Provide the (x, y) coordinate of the cell's center where the given text is located.  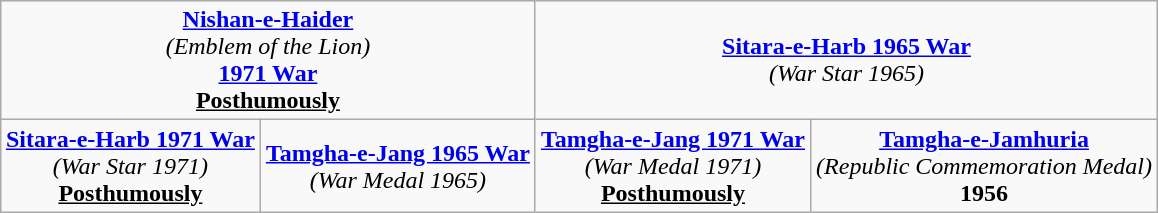
Tamgha-e-Jang 1971 War(War Medal 1971)Posthumously (672, 166)
Sitara-e-Harb 1971 War(War Star 1971)Posthumously (130, 166)
Sitara-e-Harb 1965 War(War Star 1965) (846, 60)
Tamgha-e-Jamhuria(Republic Commemoration Medal)1956 (984, 166)
Nishan-e-Haider(Emblem of the Lion)1971 WarPosthumously (268, 60)
Tamgha-e-Jang 1965 War(War Medal 1965) (398, 166)
